Pinpoint the cell where the given text exists, returning its (X, Y) midpoint coordinate. 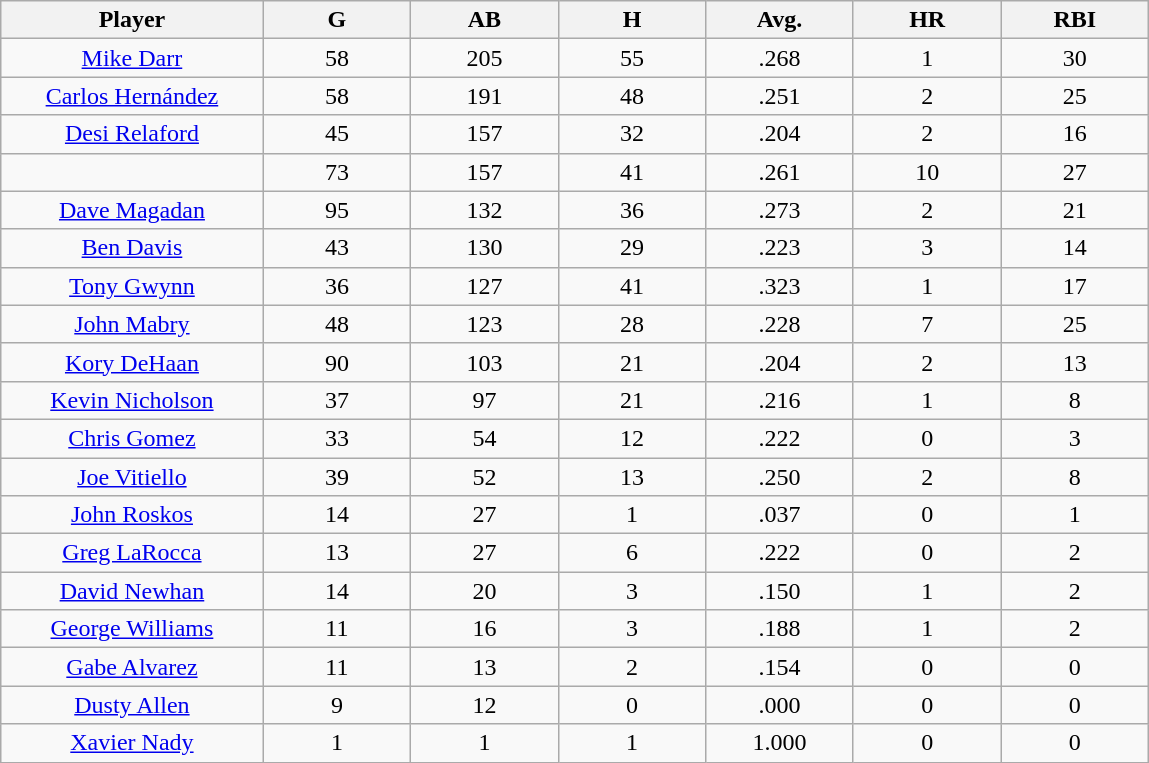
130 (485, 248)
.323 (780, 286)
David Newhan (132, 591)
90 (337, 362)
.037 (780, 515)
10 (927, 172)
George Williams (132, 629)
.000 (780, 705)
G (337, 20)
Dave Magadan (132, 210)
AB (485, 20)
45 (337, 134)
32 (632, 134)
Mike Darr (132, 58)
28 (632, 324)
52 (485, 477)
37 (337, 400)
.250 (780, 477)
Chris Gomez (132, 438)
95 (337, 210)
132 (485, 210)
55 (632, 58)
Tony Gwynn (132, 286)
1.000 (780, 743)
103 (485, 362)
205 (485, 58)
6 (632, 553)
Desi Relaford (132, 134)
H (632, 20)
.150 (780, 591)
191 (485, 96)
39 (337, 477)
33 (337, 438)
7 (927, 324)
.216 (780, 400)
Gabe Alvarez (132, 667)
Kevin Nicholson (132, 400)
29 (632, 248)
73 (337, 172)
.273 (780, 210)
Dusty Allen (132, 705)
HR (927, 20)
John Roskos (132, 515)
Ben Davis (132, 248)
30 (1075, 58)
127 (485, 286)
9 (337, 705)
Player (132, 20)
54 (485, 438)
97 (485, 400)
Joe Vitiello (132, 477)
.154 (780, 667)
43 (337, 248)
123 (485, 324)
.251 (780, 96)
John Mabry (132, 324)
.268 (780, 58)
.223 (780, 248)
Avg. (780, 20)
.261 (780, 172)
Xavier Nady (132, 743)
.188 (780, 629)
RBI (1075, 20)
.228 (780, 324)
Kory DeHaan (132, 362)
Greg LaRocca (132, 553)
20 (485, 591)
Carlos Hernández (132, 96)
17 (1075, 286)
